For the text-containing cell, return its midpoint in [x, y] coordinate format. 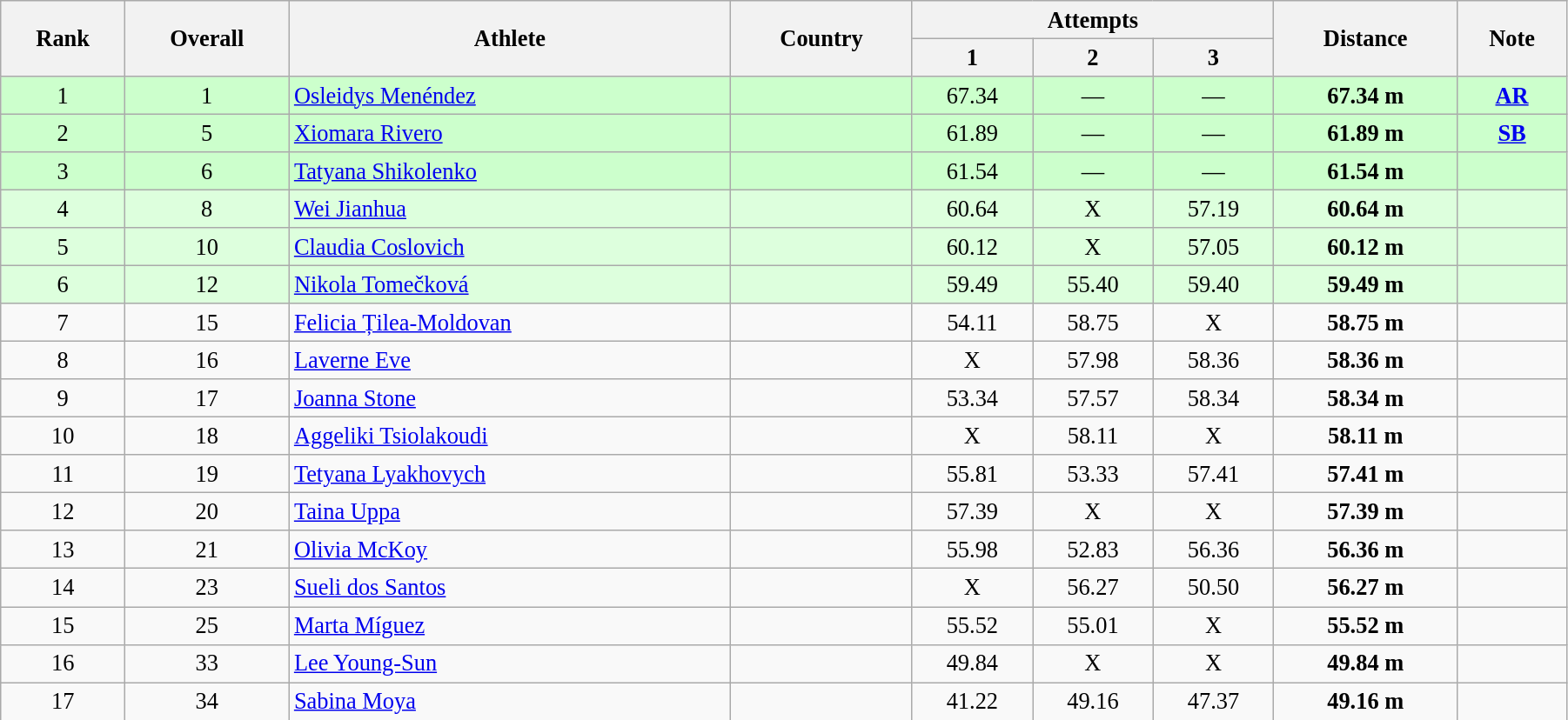
Aggeliki Tsiolakoudi [510, 436]
Athlete [510, 38]
55.01 [1093, 625]
19 [207, 474]
61.89 m [1366, 133]
Note [1512, 38]
13 [63, 550]
56.36 m [1366, 550]
53.34 [973, 398]
Rank [63, 38]
57.05 [1213, 247]
55.52 m [1366, 625]
58.36 [1213, 360]
58.11 m [1366, 436]
18 [207, 436]
54.11 [973, 323]
58.34 m [1366, 398]
58.11 [1093, 436]
57.19 [1213, 209]
67.34 m [1366, 95]
Distance [1366, 38]
34 [207, 701]
57.39 [973, 511]
47.37 [1213, 701]
25 [207, 625]
55.81 [973, 474]
Attempts [1093, 19]
57.98 [1093, 360]
58.75 [1093, 323]
49.84 m [1366, 663]
60.12 [973, 247]
Claudia Coslovich [510, 247]
60.12 m [1366, 247]
60.64 m [1366, 209]
50.50 [1213, 588]
67.34 [973, 95]
52.83 [1093, 550]
Joanna Stone [510, 398]
4 [63, 209]
59.49 m [1366, 284]
Overall [207, 38]
61.54 m [1366, 171]
57.41 m [1366, 474]
Tatyana Shikolenko [510, 171]
Laverne Eve [510, 360]
11 [63, 474]
Xiomara Rivero [510, 133]
Olivia McKoy [510, 550]
Marta Míguez [510, 625]
AR [1512, 95]
9 [63, 398]
Sabina Moya [510, 701]
Osleidys Menéndez [510, 95]
Felicia Țilea-Moldovan [510, 323]
58.75 m [1366, 323]
Lee Young-Sun [510, 663]
58.34 [1213, 398]
49.16 m [1366, 701]
55.52 [973, 625]
49.16 [1093, 701]
61.89 [973, 133]
33 [207, 663]
59.40 [1213, 284]
53.33 [1093, 474]
56.36 [1213, 550]
7 [63, 323]
Taina Uppa [510, 511]
21 [207, 550]
23 [207, 588]
Country [821, 38]
57.39 m [1366, 511]
59.49 [973, 284]
56.27 [1093, 588]
Wei Jianhua [510, 209]
20 [207, 511]
Sueli dos Santos [510, 588]
61.54 [973, 171]
55.98 [973, 550]
55.40 [1093, 284]
57.57 [1093, 398]
58.36 m [1366, 360]
56.27 m [1366, 588]
14 [63, 588]
41.22 [973, 701]
57.41 [1213, 474]
Nikola Tomečková [510, 284]
60.64 [973, 209]
49.84 [973, 663]
Tetyana Lyakhovych [510, 474]
SB [1512, 133]
